Search for the cell housing the specified text and yield its (X, Y) center coordinate. 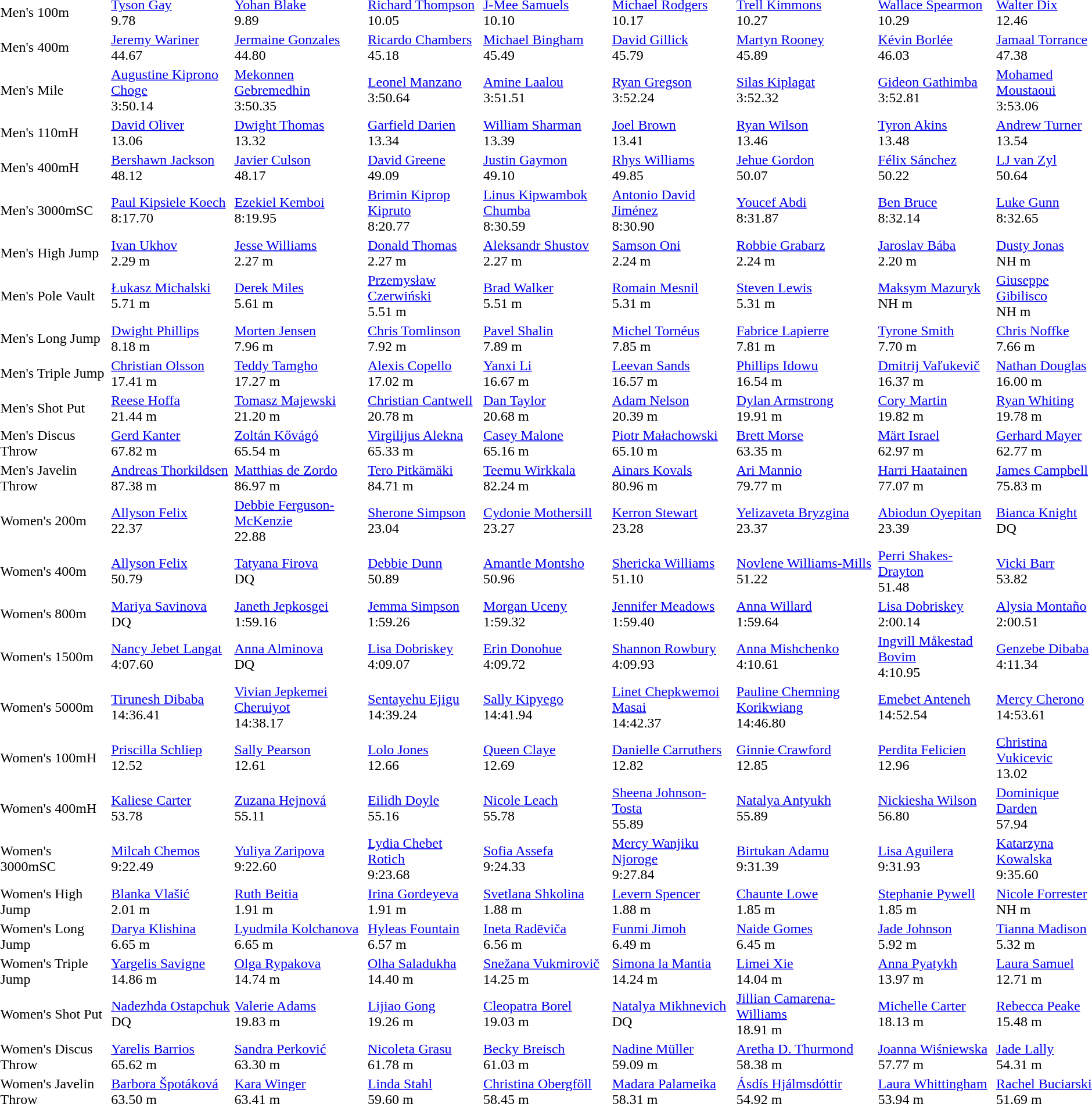
Jermaine Gonzales 44.80 (300, 48)
Ruth Beitia 1.91 m (300, 902)
Natalya Mikhnevich DQ (673, 1014)
Tyrone Smith 7.70 m (935, 338)
Zuzana Hejnová 55.11 (300, 808)
Antonio David Jiménez 8:30.90 (673, 210)
Märt Israel 62.97 m (935, 443)
Olha Saladukha 14.40 m (423, 972)
Aretha D. Thurmond 58.38 m (805, 1056)
Jemma Simpson 1:59.26 (423, 614)
Priscilla Schliep 12.52 (171, 758)
Lydia Chebet Rotich 9:23.68 (423, 859)
Levern Spencer 1.88 m (673, 902)
Jesse Williams 2.27 m (300, 253)
Ricardo Chambers 45.18 (423, 48)
Birtukan Adamu 9:31.39 (805, 859)
Ari Mannio 79.77 m (805, 478)
Becky Breisch 61.03 m (546, 1056)
Tatyana Firova DQ (300, 571)
David Gillick 45.79 (673, 48)
Anna Alminova DQ (300, 657)
Harri Haatainen 77.07 m (935, 478)
Snežana Vukmirovič 14.25 m (546, 972)
Hyleas Fountain 6.57 m (423, 937)
Rhys Williams 49.85 (673, 167)
Virgilijus Alekna 65.33 m (423, 443)
Christian Cantwell 20.78 m (423, 408)
Olga Rypakova 14.74 m (300, 972)
Nicoleta Grasu 61.78 m (423, 1056)
Christian Olsson 17.41 m (171, 373)
Casey Malone 65.16 m (546, 443)
Valerie Adams 19.83 m (300, 1014)
Mariya Savinova DQ (171, 614)
Tomasz Majewski 21.20 m (300, 408)
Adam Nelson 20.39 m (673, 408)
Lolo Jones 12.66 (423, 758)
Stephanie Pywell 1.85 m (935, 902)
Ezekiel Kemboi 8:19.95 (300, 210)
Steven Lewis 5.31 m (805, 296)
Gerd Kanter 67.82 m (171, 443)
Joanna Wiśniewska 57.77 m (935, 1056)
Donald Thomas 2.27 m (423, 253)
Maksym Mazuryk NH m (935, 296)
Sally Kipyego 14:41.94 (546, 707)
Brad Walker 5.51 m (546, 296)
Chris Tomlinson 7.92 m (423, 338)
Kaliese Carter 53.78 (171, 808)
Ingvill Måkestad Bovim 4:10.95 (935, 657)
Jeremy Wariner 44.67 (171, 48)
Tero Pitkämäki 84.71 m (423, 478)
Vivian Jepkemei Cheruiyot 14:38.17 (300, 707)
Ineta Radēviča 6.56 m (546, 937)
Chaunte Lowe 1.85 m (805, 902)
Augustine Kiprono Choge 3:50.14 (171, 90)
Teddy Tamgho 17.27 m (300, 373)
Yanxi Li 16.67 m (546, 373)
Blanka Vlašić 2.01 m (171, 902)
Sofia Assefa 9:24.33 (546, 859)
Mercy Wanjiku Njoroge 9:27.84 (673, 859)
Queen Claye 12.69 (546, 758)
Allyson Felix 50.79 (171, 571)
Morten Jensen 7.96 m (300, 338)
Ben Bruce 8:32.14 (935, 210)
Perri Shakes-Drayton 51.48 (935, 571)
Eilidh Doyle 55.16 (423, 808)
Funmi Jimoh 6.49 m (673, 937)
Przemysław Czerwiński 5.51 m (423, 296)
Zoltán Kővágó 65.54 m (300, 443)
Aleksandr Shustov 2.27 m (546, 253)
Jennifer Meadows 1:59.40 (673, 614)
Pauline Chemning Korikwiang 14:46.80 (805, 707)
Joel Brown 13.41 (673, 132)
Łukasz Michalski 5.71 m (171, 296)
Tirunesh Dibaba 14:36.41 (171, 707)
Phillips Idowu 16.54 m (805, 373)
Morgan Uceny 1:59.32 (546, 614)
Ryan Wilson 13.46 (805, 132)
Michel Tornéus 7.85 m (673, 338)
Dwight Phillips 8.18 m (171, 338)
Garfield Darien 13.34 (423, 132)
Samson Oni 2.24 m (673, 253)
Matthias de Zordo 86.97 m (300, 478)
Amine Laalou 3:51.51 (546, 90)
Erin Donohue 4:09.72 (546, 657)
Svetlana Shkolina 1.88 m (546, 902)
William Sharman 13.39 (546, 132)
Andreas Thorkildsen 87.38 m (171, 478)
Kerron Stewart 23.28 (673, 521)
Michael Bingham 45.49 (546, 48)
David Greene 49.09 (423, 167)
Cleopatra Borel 19.03 m (546, 1014)
Ivan Ukhov 2.29 m (171, 253)
Derek Miles 5.61 m (300, 296)
Jehue Gordon 50.07 (805, 167)
Dylan Armstrong 19.91 m (805, 408)
Alexis Copello 17.02 m (423, 373)
Yargelis Savigne 14.86 m (171, 972)
Nancy Jebet Langat 4:07.60 (171, 657)
Yarelis Barrios 65.62 m (171, 1056)
Simona la Mantia 14.24 m (673, 972)
Dan Taylor 20.68 m (546, 408)
Shericka Williams 51.10 (673, 571)
Brimin Kiprop Kipruto 8:20.77 (423, 210)
Nicole Leach 55.78 (546, 808)
Mekonnen Gebremedhin 3:50.35 (300, 90)
Sheena Johnson-Tosta 55.89 (673, 808)
Emebet Anteneh 14:52.54 (935, 707)
Brett Morse 63.35 m (805, 443)
Dmitrij Vaľukevič 16.37 m (935, 373)
Lijiao Gong 19.26 m (423, 1014)
Shannon Rowbury 4:09.93 (673, 657)
Limei Xie 14.04 m (805, 972)
Romain Mesnil 5.31 m (673, 296)
Michelle Carter 18.13 m (935, 1014)
Youcef Abdi 8:31.87 (805, 210)
Milcah Chemos 9:22.49 (171, 859)
Perdita Felicien 12.96 (935, 758)
Teemu Wirkkala 82.24 m (546, 478)
Irina Gordeyeva 1.91 m (423, 902)
Fabrice Lapierre 7.81 m (805, 338)
Naide Gomes 6.45 m (805, 937)
Jade Johnson 5.92 m (935, 937)
Anna Willard 1:59.64 (805, 614)
Lyudmila Kolchanova 6.65 m (300, 937)
Félix Sánchez 50.22 (935, 167)
Darya Klishina 6.65 m (171, 937)
Yelizaveta Bryzgina 23.37 (805, 521)
Natalya Antyukh 55.89 (805, 808)
Ainars Kovals 80.96 m (673, 478)
Nadine Müller 59.09 m (673, 1056)
Gideon Gathimba 3:52.81 (935, 90)
Anna Mishchenko 4:10.61 (805, 657)
Reese Hoffa 21.44 m (171, 408)
Jaroslav Bába 2.20 m (935, 253)
Sentayehu Ejigu 14:39.24 (423, 707)
Javier Culson 48.17 (300, 167)
Robbie Grabarz 2.24 m (805, 253)
Nadezhda Ostapchuk DQ (171, 1014)
Bershawn Jackson 48.12 (171, 167)
Martyn Rooney 45.89 (805, 48)
Nickiesha Wilson 56.80 (935, 808)
Sherone Simpson 23.04 (423, 521)
Ryan Gregson 3:52.24 (673, 90)
Piotr Małachowski 65.10 m (673, 443)
Novlene Williams-Mills 51.22 (805, 571)
Pavel Shalin 7.89 m (546, 338)
David Oliver 13.06 (171, 132)
Jillian Camarena-Williams 18.91 m (805, 1014)
Cory Martin 19.82 m (935, 408)
Yuliya Zaripova 9:22.60 (300, 859)
Ginnie Crawford 12.85 (805, 758)
Janeth Jepkosgei 1:59.16 (300, 614)
Justin Gaymon 49.10 (546, 167)
Lisa Aguilera 9:31.93 (935, 859)
Sandra Perković 63.30 m (300, 1056)
Amantle Montsho 50.96 (546, 571)
Leevan Sands 16.57 m (673, 373)
Danielle Carruthers 12.82 (673, 758)
Debbie Dunn 50.89 (423, 571)
Lisa Dobriskey 2:00.14 (935, 614)
Allyson Felix 22.37 (171, 521)
Linus Kipwambok Chumba 8:30.59 (546, 210)
Anna Pyatykh 13.97 m (935, 972)
Linet Chepkwemoi Masai 14:42.37 (673, 707)
Abiodun Oyepitan 23.39 (935, 521)
Cydonie Mothersill 23.27 (546, 521)
Debbie Ferguson-McKenzie 22.88 (300, 521)
Paul Kipsiele Koech 8:17.70 (171, 210)
Sally Pearson 12.61 (300, 758)
Tyron Akins 13.48 (935, 132)
Kévin Borlée 46.03 (935, 48)
Leonel Manzano 3:50.64 (423, 90)
Lisa Dobriskey 4:09.07 (423, 657)
Silas Kiplagat 3:52.32 (805, 90)
Dwight Thomas 13.32 (300, 132)
